Return the [X, Y] coordinate for the center point of the cell that contains the specified text.  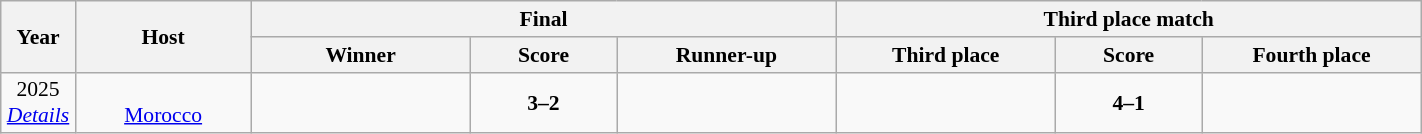
Fourth place [1312, 55]
2025Details [38, 102]
Runner-up [726, 55]
Third place [946, 55]
Year [38, 36]
Host [163, 36]
Winner [360, 55]
Third place match [1128, 19]
Final [544, 19]
3–2 [543, 102]
4–1 [1128, 102]
Morocco [163, 102]
